Extract the [X, Y] coordinate from the center of the cell holding the provided text.  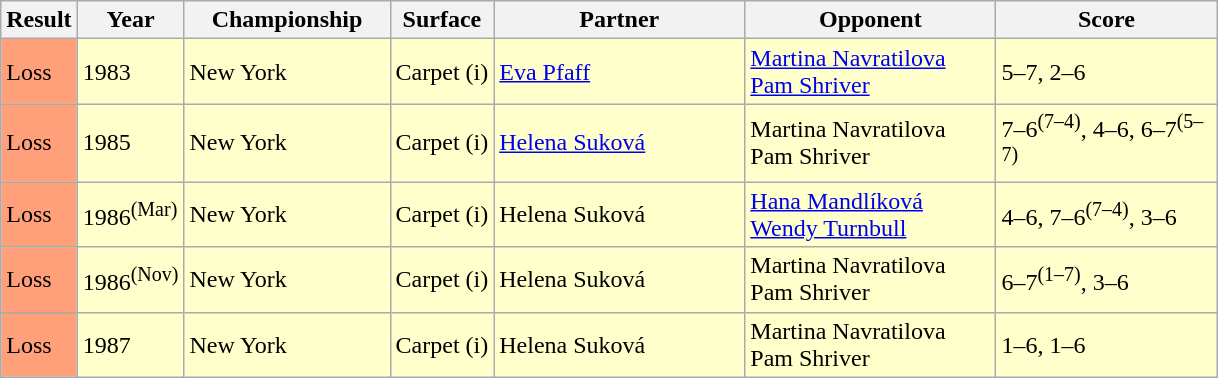
5–7, 2–6 [1106, 72]
1985 [130, 143]
1987 [130, 344]
6–7(1–7), 3–6 [1106, 280]
1986(Mar) [130, 214]
Opponent [870, 20]
Championship [287, 20]
Hana Mandlíková Wendy Turnbull [870, 214]
1–6, 1–6 [1106, 344]
Eva Pfaff [620, 72]
Year [130, 20]
Result [39, 20]
Score [1106, 20]
7–6(7–4), 4–6, 6–7(5–7) [1106, 143]
Surface [442, 20]
4–6, 7–6(7–4), 3–6 [1106, 214]
Partner [620, 20]
1986(Nov) [130, 280]
1983 [130, 72]
